Return [X, Y] of the center of cell containing provided text 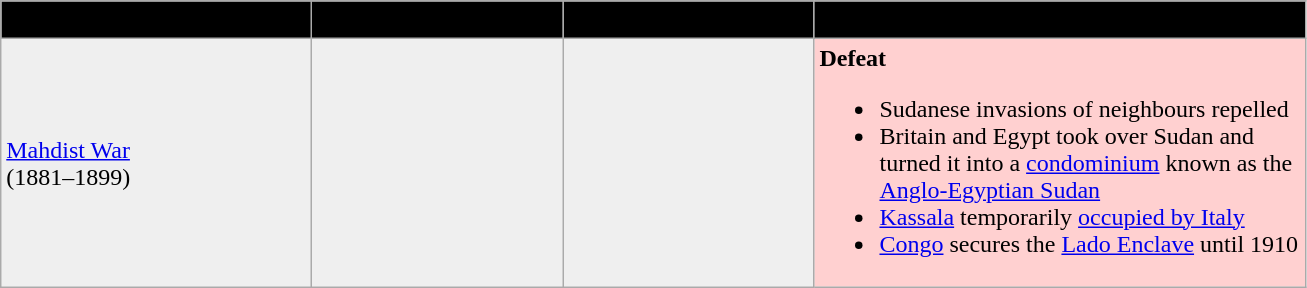
Combatant 2 [688, 20]
Conflict [156, 20]
Results [1060, 20]
Combatant 1 [438, 20]
Mahdist War(1881–1899) [156, 163]
